Extract the [x, y] coordinate from the center of the cell holding the provided text.  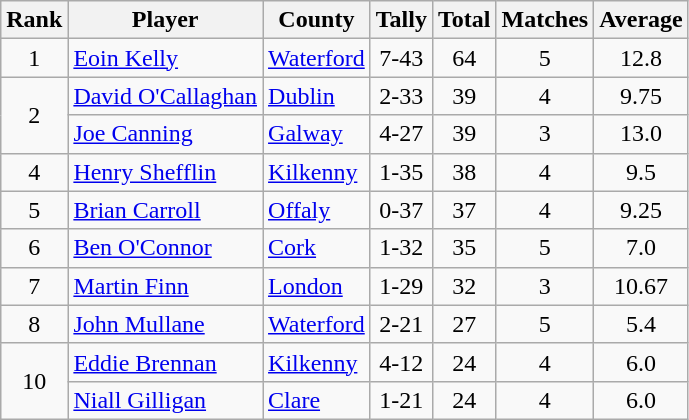
38 [464, 172]
9.25 [642, 210]
9.5 [642, 172]
13.0 [642, 134]
0-37 [401, 210]
2 [34, 115]
Eoin Kelly [166, 58]
Total [464, 20]
7.0 [642, 248]
Brian Carroll [166, 210]
12.8 [642, 58]
Offaly [317, 210]
1 [34, 58]
5.4 [642, 324]
Player [166, 20]
4-27 [401, 134]
Tally [401, 20]
David O'Callaghan [166, 96]
Eddie Brennan [166, 362]
2-21 [401, 324]
64 [464, 58]
John Mullane [166, 324]
10.67 [642, 286]
1-32 [401, 248]
Joe Canning [166, 134]
Rank [34, 20]
7 [34, 286]
7-43 [401, 58]
Galway [317, 134]
9.75 [642, 96]
Clare [317, 400]
1-21 [401, 400]
Niall Gilligan [166, 400]
2-33 [401, 96]
10 [34, 381]
35 [464, 248]
37 [464, 210]
Ben O'Connor [166, 248]
8 [34, 324]
Henry Shefflin [166, 172]
London [317, 286]
Dublin [317, 96]
4-12 [401, 362]
County [317, 20]
6 [34, 248]
Martin Finn [166, 286]
27 [464, 324]
Matches [545, 20]
1-29 [401, 286]
Average [642, 20]
Cork [317, 248]
1-35 [401, 172]
32 [464, 286]
